For the text-containing cell, return its midpoint in (X, Y) coordinate format. 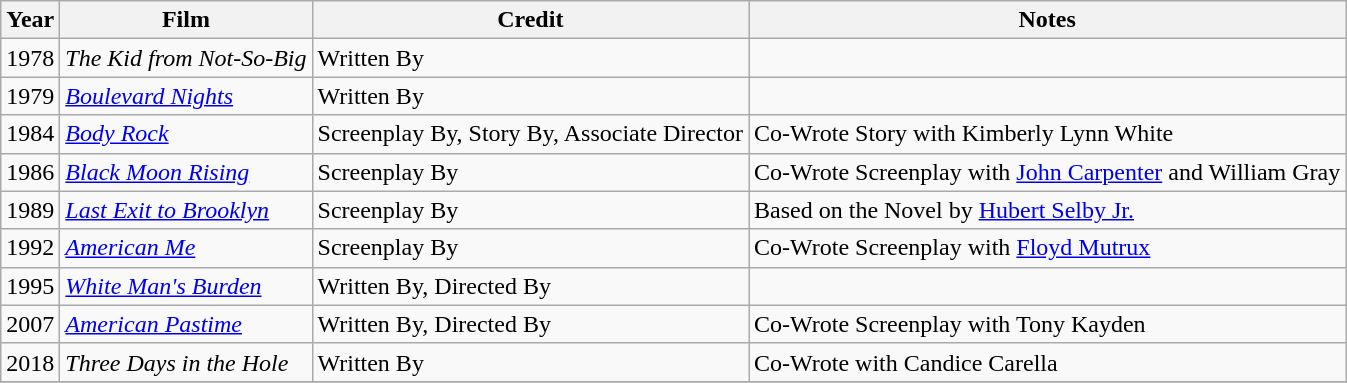
Notes (1048, 20)
Screenplay By, Story By, Associate Director (530, 134)
1979 (30, 96)
Body Rock (186, 134)
1989 (30, 210)
American Me (186, 248)
Boulevard Nights (186, 96)
Co-Wrote with Candice Carella (1048, 362)
Co-Wrote Screenplay with Floyd Mutrux (1048, 248)
Black Moon Rising (186, 172)
Co-Wrote Screenplay with Tony Kayden (1048, 324)
White Man's Burden (186, 286)
2007 (30, 324)
1978 (30, 58)
1995 (30, 286)
Based on the Novel by Hubert Selby Jr. (1048, 210)
Co-Wrote Story with Kimberly Lynn White (1048, 134)
2018 (30, 362)
Last Exit to Brooklyn (186, 210)
Three Days in the Hole (186, 362)
The Kid from Not-So-Big (186, 58)
1992 (30, 248)
Credit (530, 20)
Film (186, 20)
1986 (30, 172)
1984 (30, 134)
American Pastime (186, 324)
Year (30, 20)
Co-Wrote Screenplay with John Carpenter and William Gray (1048, 172)
